Output the (x, y) coordinate of the center of the cell containing the given text.  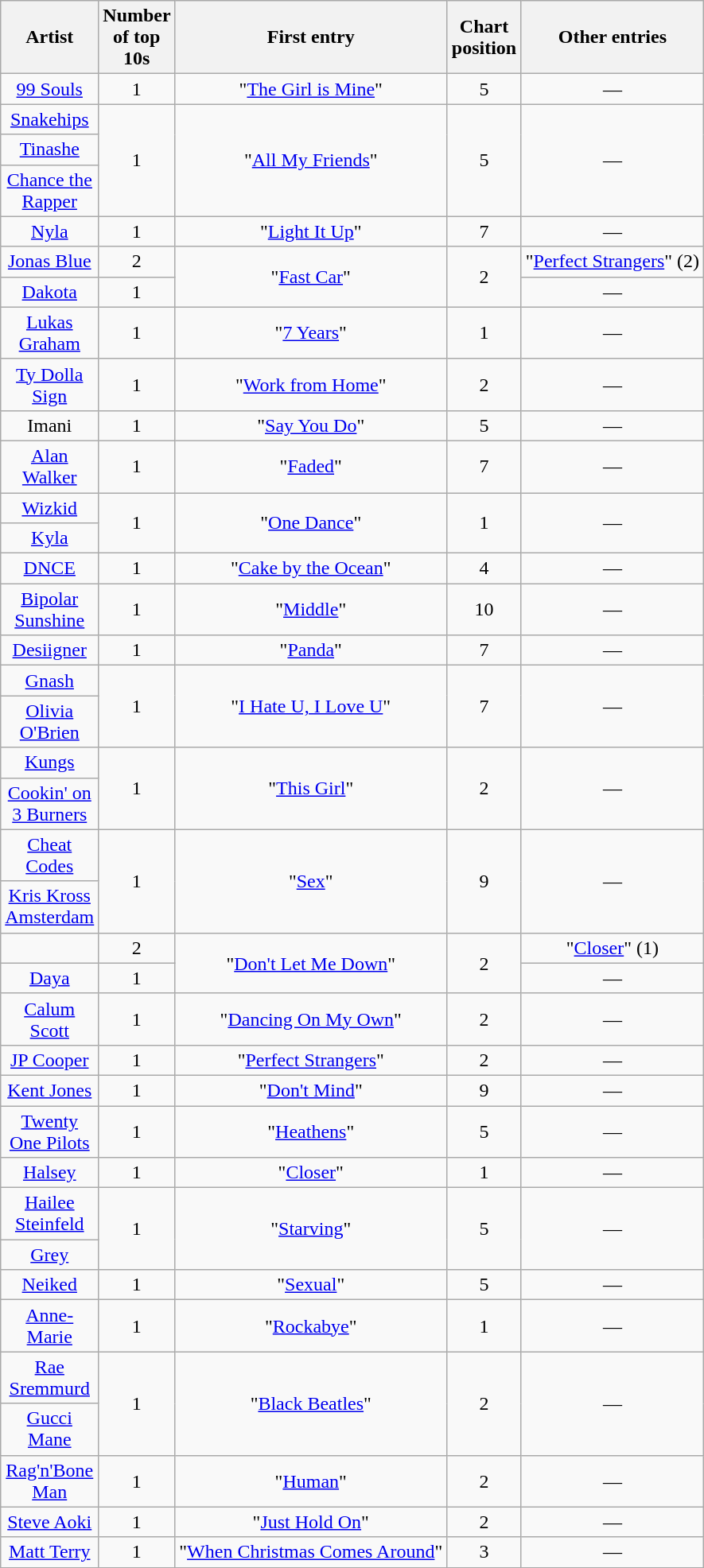
"Cake by the Ocean" (311, 569)
"When Christmas Comes Around" (311, 1552)
"Human" (311, 1481)
"Middle" (311, 609)
JP Cooper (49, 1060)
Kent Jones (49, 1090)
"Don't Let Me Down" (311, 963)
Snakehips (49, 119)
"Sexual" (311, 1285)
Twenty One Pilots (49, 1131)
"Faded" (311, 466)
Gucci Mane (49, 1430)
Other entries (613, 37)
Rae Sremmurd (49, 1377)
Halsey (49, 1173)
Olivia O'Brien (49, 722)
Kris Kross Amsterdam (49, 906)
"Work from Home" (311, 385)
"Panda" (311, 650)
99 Souls (49, 89)
"One Dance" (311, 523)
Gnash (49, 681)
Imani (49, 425)
3 (484, 1552)
"This Girl" (311, 789)
"Closer" (311, 1173)
"I Hate U, I Love U" (311, 706)
Number of top 10s (137, 37)
"Perfect Strangers" (311, 1060)
Alan Walker (49, 466)
Ty Dolla Sign (49, 385)
10 (484, 609)
Tinashe (49, 149)
Artist (49, 37)
"Say You Do" (311, 425)
4 (484, 569)
Kungs (49, 763)
"Sex" (311, 881)
Grey (49, 1255)
Matt Terry (49, 1552)
Cookin' on 3 Burners (49, 803)
Dakota (49, 292)
Anne-Marie (49, 1326)
"Black Beatles" (311, 1403)
Bipolar Sunshine (49, 609)
"The Girl is Mine" (311, 89)
Nyla (49, 231)
Jonas Blue (49, 262)
Rag'n'Bone Man (49, 1481)
Chance the Rapper (49, 191)
"Perfect Strangers" (2) (613, 262)
Steve Aoki (49, 1522)
"7 Years" (311, 332)
Daya (49, 978)
Lukas Graham (49, 332)
"Don't Mind" (311, 1090)
Calum Scott (49, 1019)
"Rockabye" (311, 1326)
"Dancing On My Own" (311, 1019)
"Light It Up" (311, 231)
"Fast Car" (311, 277)
"Closer" (1) (613, 948)
Desiigner (49, 650)
Chart position (484, 37)
Hailee Steinfeld (49, 1213)
Neiked (49, 1285)
Wizkid (49, 508)
"Just Hold On" (311, 1522)
Kyla (49, 538)
"Heathens" (311, 1131)
DNCE (49, 569)
Cheat Codes (49, 856)
"All My Friends" (311, 161)
"Starving" (311, 1229)
First entry (311, 37)
